From the cell containing the given text, extract its center point as [X, Y] coordinate. 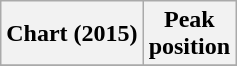
Chart (2015) [72, 34]
Peakposition [189, 34]
